Provide the [x, y] coordinate of the cell's center where the given text is located.  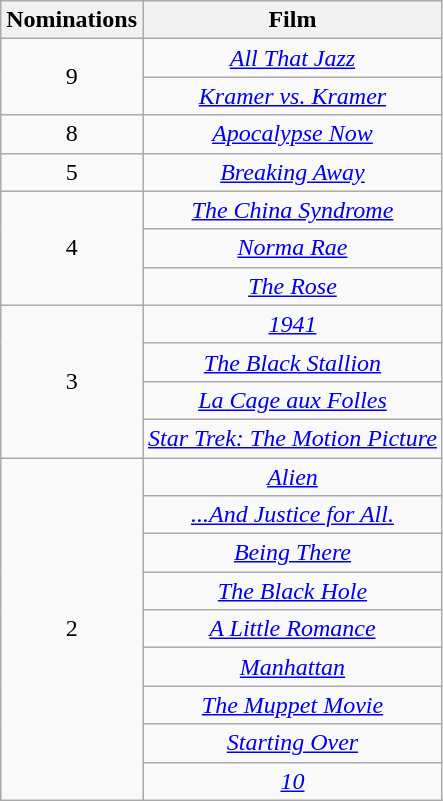
Being There [292, 553]
Manhattan [292, 667]
The Muppet Movie [292, 705]
The Rose [292, 286]
Norma Rae [292, 248]
10 [292, 781]
Star Trek: The Motion Picture [292, 438]
Apocalypse Now [292, 134]
Kramer vs. Kramer [292, 96]
All That Jazz [292, 58]
A Little Romance [292, 629]
Nominations [72, 20]
9 [72, 77]
...And Justice for All. [292, 515]
Film [292, 20]
La Cage aux Folles [292, 400]
Starting Over [292, 743]
The China Syndrome [292, 210]
8 [72, 134]
5 [72, 172]
Alien [292, 477]
2 [72, 630]
4 [72, 248]
1941 [292, 324]
The Black Hole [292, 591]
Breaking Away [292, 172]
The Black Stallion [292, 362]
3 [72, 381]
